Determine the [X, Y] coordinate at the center of the cell enclosing the given text.  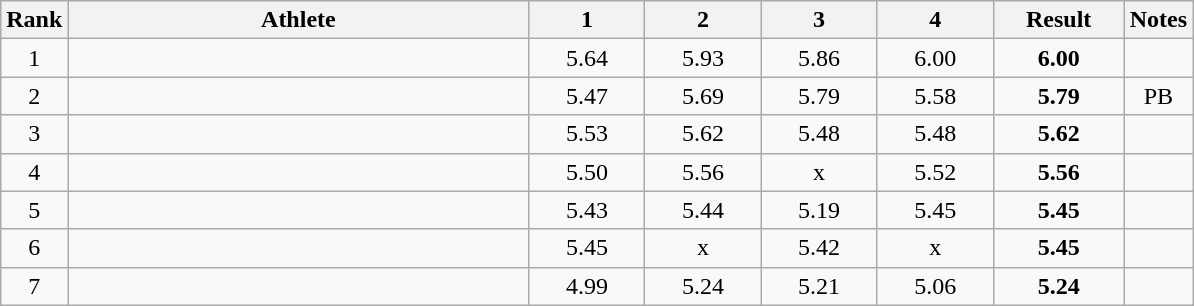
Athlete [298, 20]
PB [1158, 96]
5.69 [703, 96]
5.43 [587, 210]
Notes [1158, 20]
5.47 [587, 96]
5 [34, 210]
5.93 [703, 58]
5.50 [587, 172]
5.44 [703, 210]
5.86 [819, 58]
Rank [34, 20]
5.52 [935, 172]
5.06 [935, 286]
5.42 [819, 248]
5.21 [819, 286]
6 [34, 248]
5.19 [819, 210]
5.53 [587, 134]
5.64 [587, 58]
Result [1058, 20]
7 [34, 286]
4.99 [587, 286]
5.58 [935, 96]
